For the text-containing cell, return its midpoint in (X, Y) coordinate format. 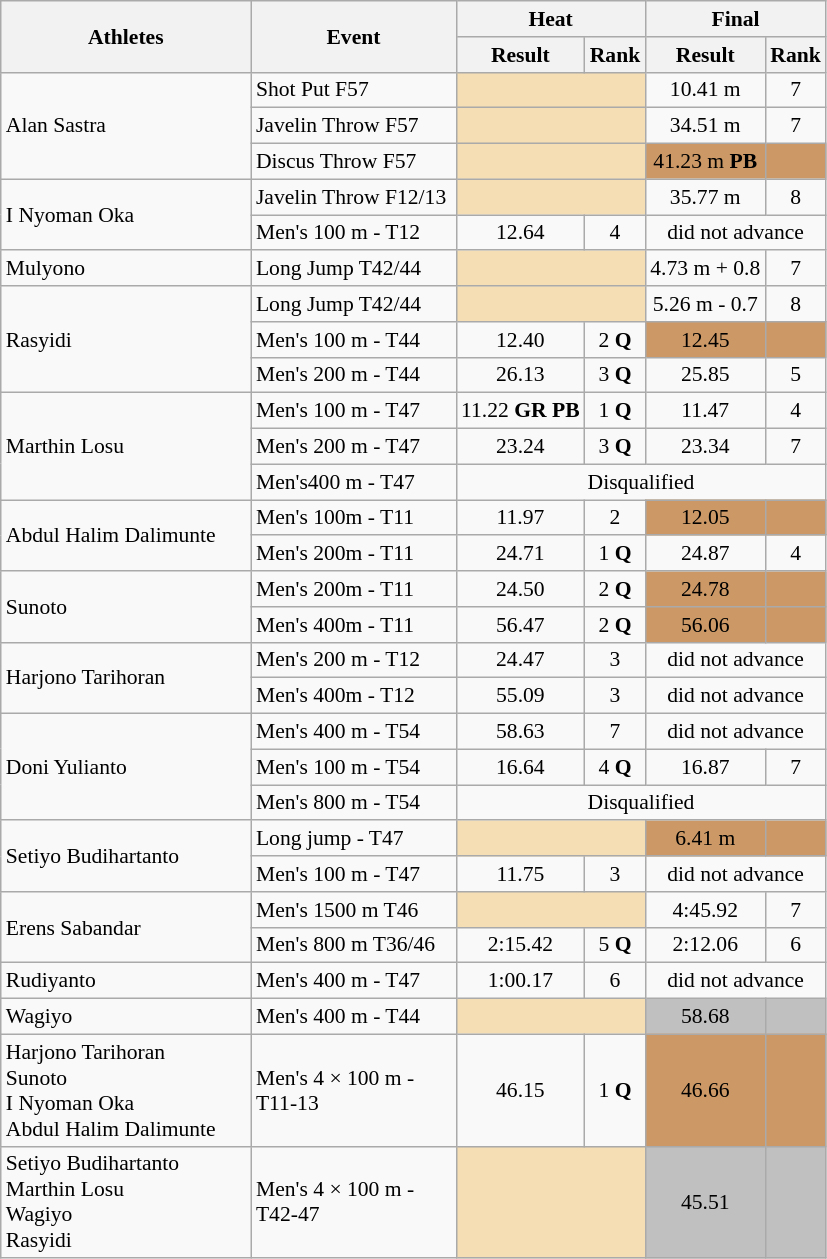
24.78 (705, 589)
Rudiyanto (126, 981)
Men's 200 m - T12 (354, 660)
23.24 (520, 447)
Mulyono (126, 269)
1:00.17 (520, 981)
56.47 (520, 625)
4.73 m + 0.8 (705, 269)
Sunoto (126, 606)
Men's 400 m - T54 (354, 732)
Rasyidi (126, 340)
58.63 (520, 732)
Men's 100 m - T12 (354, 233)
5 (796, 375)
Wagiyo (126, 1017)
24.87 (705, 554)
Men's 200 m - T47 (354, 447)
46.15 (520, 1090)
Event (354, 36)
34.51 m (705, 126)
Men's 400m - T11 (354, 625)
Setiyo Budihartanto (126, 856)
12.05 (705, 518)
56.06 (705, 625)
Harjono TarihoranSunotoI Nyoman OkaAbdul Halim Dalimunte (126, 1090)
58.68 (705, 1017)
Athletes (126, 36)
4:45.92 (705, 910)
Men's400 m - T47 (354, 482)
5 Q (616, 945)
16.87 (705, 767)
2:15.42 (520, 945)
41.23 m PB (705, 162)
55.09 (520, 696)
4 Q (616, 767)
2:12.06 (705, 945)
Abdul Halim Dalimunte (126, 536)
2 (616, 518)
Men's 4 × 100 m - T11-13 (354, 1090)
Discus Throw F57 (354, 162)
Javelin Throw F57 (354, 126)
24.71 (520, 554)
11.97 (520, 518)
Shot Put F57 (354, 90)
Men's 400 m - T44 (354, 1017)
35.77 m (705, 197)
Men's 400 m - T47 (354, 981)
16.64 (520, 767)
Doni Yulianto (126, 768)
5.26 m - 0.7 (705, 304)
Men's 100 m - T44 (354, 340)
Men's 400m - T12 (354, 696)
24.47 (520, 660)
Javelin Throw F12/13 (354, 197)
Erens Sabandar (126, 928)
24.50 (520, 589)
Men's 4 × 100 m - T42-47 (354, 1202)
Men's 200 m - T44 (354, 375)
Men's 100m - T11 (354, 518)
11.22 GR PB (520, 411)
Alan Sastra (126, 126)
I Nyoman Oka (126, 214)
Harjono Tarihoran (126, 678)
25.85 (705, 375)
6.41 m (705, 839)
12.40 (520, 340)
11.75 (520, 874)
11.47 (705, 411)
12.64 (520, 233)
23.34 (705, 447)
Final (736, 19)
26.13 (520, 375)
Men's 800 m - T54 (354, 803)
Marthin Losu (126, 446)
Heat (550, 19)
46.66 (705, 1090)
Long jump - T47 (354, 839)
10.41 m (705, 90)
45.51 (705, 1202)
Setiyo BudihartantoMarthin LosuWagiyoRasyidi (126, 1202)
Men's 100 m - T54 (354, 767)
Men's 1500 m T46 (354, 910)
Men's 800 m T36/46 (354, 945)
12.45 (705, 340)
